For the text-containing cell, return its midpoint in (X, Y) coordinate format. 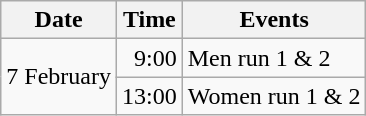
Events (274, 20)
Time (149, 20)
Men run 1 & 2 (274, 58)
7 February (59, 77)
Date (59, 20)
9:00 (149, 58)
Women run 1 & 2 (274, 96)
13:00 (149, 96)
